Capture the cell that displays the provided text and extract its (x, y) central coordinate. 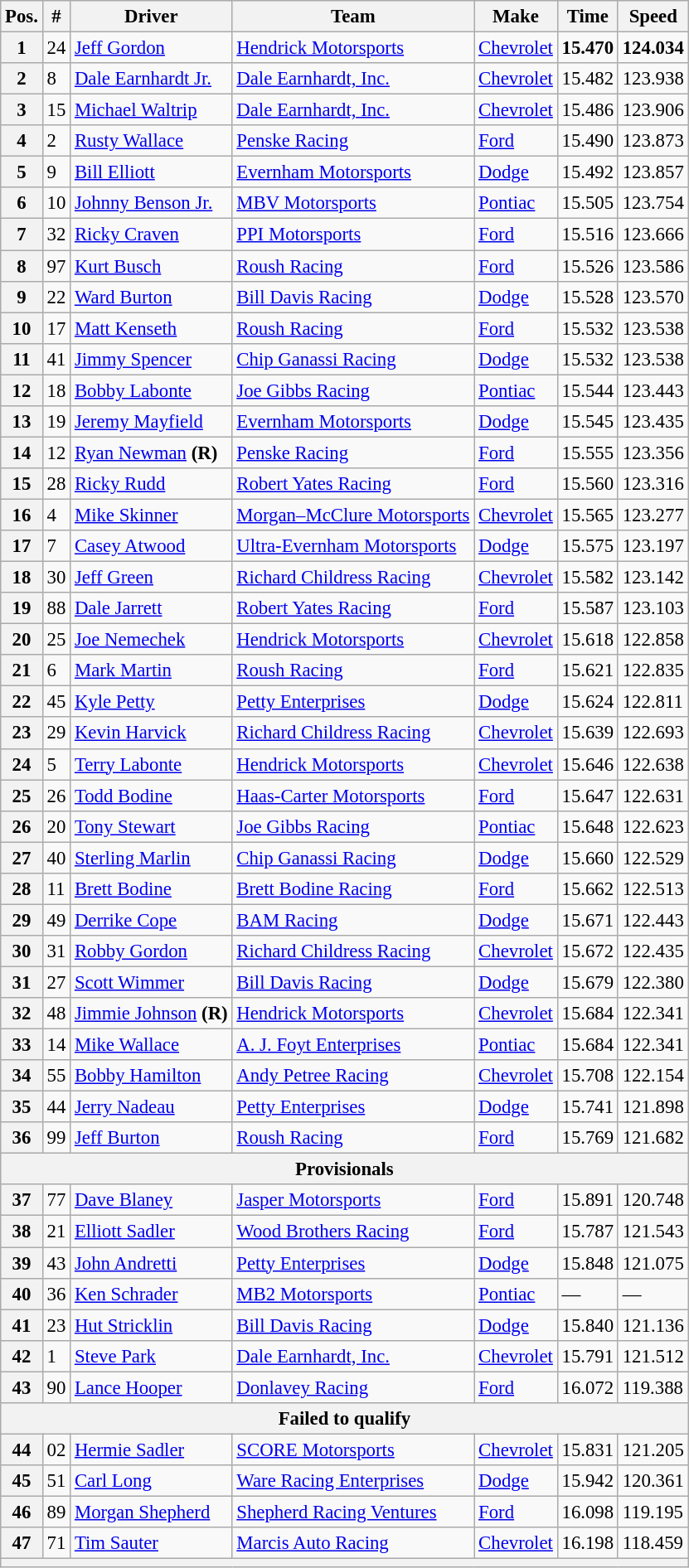
Todd Bodine (151, 796)
Jimmy Spencer (151, 359)
16 (22, 515)
3 (22, 110)
BAM Racing (353, 920)
Make (516, 17)
122.858 (653, 640)
Provisionals (345, 1169)
Jeff Burton (151, 1138)
Brett Bodine Racing (353, 889)
122.513 (653, 889)
Kevin Harvick (151, 733)
Rusty Wallace (151, 141)
119.388 (653, 1387)
77 (56, 1201)
Haas-Carter Motorsports (353, 796)
47 (22, 1543)
Jeff Green (151, 578)
Morgan–McClure Motorsports (353, 515)
46 (22, 1512)
38 (22, 1232)
Derrike Cope (151, 920)
15.486 (587, 110)
Bobby Labonte (151, 390)
Shepherd Racing Ventures (353, 1512)
15.891 (587, 1201)
34 (22, 1076)
15.848 (587, 1263)
Carl Long (151, 1481)
122.380 (653, 982)
55 (56, 1076)
16.098 (587, 1512)
15.648 (587, 826)
John Andretti (151, 1263)
15.787 (587, 1232)
15.528 (587, 297)
Ken Schrader (151, 1294)
123.873 (653, 141)
Speed (653, 17)
Hermie Sadler (151, 1449)
15.624 (587, 702)
Ricky Craven (151, 235)
15.672 (587, 951)
MB2 Motorsports (353, 1294)
118.459 (653, 1543)
122.154 (653, 1076)
15.621 (587, 670)
35 (22, 1107)
71 (56, 1543)
121.898 (653, 1107)
Dave Blaney (151, 1201)
Tony Stewart (151, 826)
123.857 (653, 172)
15.708 (587, 1076)
15.565 (587, 515)
123.435 (653, 422)
Sterling Marlin (151, 858)
Ware Racing Enterprises (353, 1481)
Failed to qualify (345, 1419)
122.638 (653, 764)
120.748 (653, 1201)
123.142 (653, 578)
123.443 (653, 390)
15.639 (587, 733)
Ryan Newman (R) (151, 452)
Ricky Rudd (151, 484)
121.205 (653, 1449)
15.741 (587, 1107)
Matt Kenseth (151, 328)
Mark Martin (151, 670)
42 (22, 1356)
Michael Waltrip (151, 110)
Bill Elliott (151, 172)
15.575 (587, 546)
33 (22, 1045)
Team (353, 17)
# (56, 17)
15.560 (587, 484)
15.582 (587, 578)
51 (56, 1481)
Terry Labonte (151, 764)
97 (56, 266)
02 (56, 1449)
Kyle Petty (151, 702)
15.769 (587, 1138)
Ultra-Evernham Motorsports (353, 546)
15.470 (587, 48)
Marcis Auto Racing (353, 1543)
122.529 (653, 858)
15.544 (587, 390)
Dale Jarrett (151, 608)
121.136 (653, 1325)
15.660 (587, 858)
Casey Atwood (151, 546)
15.545 (587, 422)
15.647 (587, 796)
A. J. Foyt Enterprises (353, 1045)
123.570 (653, 297)
Bobby Hamilton (151, 1076)
122.435 (653, 951)
15.490 (587, 141)
Wood Brothers Racing (353, 1232)
121.543 (653, 1232)
15.662 (587, 889)
123.277 (653, 515)
123.906 (653, 110)
88 (56, 608)
123.938 (653, 79)
15.791 (587, 1356)
13 (22, 422)
15.840 (587, 1325)
48 (56, 1014)
49 (56, 920)
123.666 (653, 235)
Mike Wallace (151, 1045)
119.195 (653, 1512)
15.942 (587, 1481)
15.679 (587, 982)
Robby Gordon (151, 951)
15.526 (587, 266)
Time (587, 17)
123.316 (653, 484)
15.587 (587, 608)
Hut Stricklin (151, 1325)
39 (22, 1263)
122.443 (653, 920)
122.835 (653, 670)
121.075 (653, 1263)
123.197 (653, 546)
123.754 (653, 203)
123.103 (653, 608)
121.512 (653, 1356)
15.505 (587, 203)
Brett Bodine (151, 889)
16.072 (587, 1387)
123.586 (653, 266)
Jeff Gordon (151, 48)
Jimmie Johnson (R) (151, 1014)
120.361 (653, 1481)
122.693 (653, 733)
Morgan Shepherd (151, 1512)
89 (56, 1512)
Mike Skinner (151, 515)
15.555 (587, 452)
Jeremy Mayfield (151, 422)
Pos. (22, 17)
Jasper Motorsports (353, 1201)
15.646 (587, 764)
Johnny Benson Jr. (151, 203)
Lance Hooper (151, 1387)
Donlavey Racing (353, 1387)
15.516 (587, 235)
15.831 (587, 1449)
15.618 (587, 640)
Steve Park (151, 1356)
Scott Wimmer (151, 982)
37 (22, 1201)
Andy Petree Racing (353, 1076)
SCORE Motorsports (353, 1449)
15.482 (587, 79)
15.492 (587, 172)
15.671 (587, 920)
Kurt Busch (151, 266)
Jerry Nadeau (151, 1107)
121.682 (653, 1138)
99 (56, 1138)
Ward Burton (151, 297)
PPI Motorsports (353, 235)
Joe Nemechek (151, 640)
Dale Earnhardt Jr. (151, 79)
Tim Sauter (151, 1543)
Elliott Sadler (151, 1232)
90 (56, 1387)
16.198 (587, 1543)
122.631 (653, 796)
122.811 (653, 702)
122.623 (653, 826)
124.034 (653, 48)
MBV Motorsports (353, 203)
123.356 (653, 452)
Driver (151, 17)
